Extract the (X, Y) coordinate from the center of the cell holding the provided text.  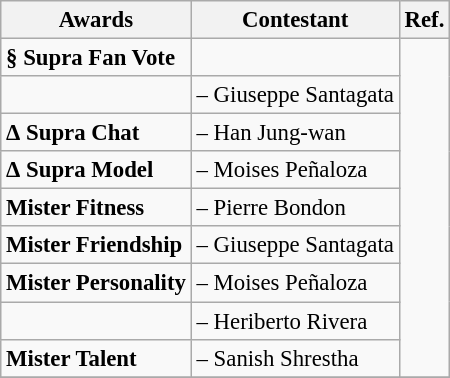
– Han Jung-wan (295, 133)
Mister Friendship (96, 245)
§ Supra Fan Vote (96, 58)
– Pierre Bondon (295, 208)
Mister Talent (96, 358)
Contestant (295, 20)
– Heriberto Rivera (295, 321)
Mister Fitness (96, 208)
Ref. (424, 20)
– Sanish Shrestha (295, 358)
Δ Supra Chat (96, 133)
Mister Personality (96, 283)
Δ Supra Model (96, 170)
Awards (96, 20)
